Determine the (X, Y) coordinate at the center of the cell enclosing the given text.  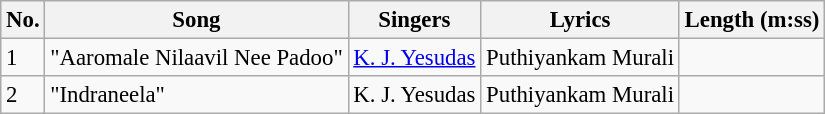
No. (23, 20)
1 (23, 58)
"Indraneela" (196, 95)
2 (23, 95)
Song (196, 20)
"Aaromale Nilaavil Nee Padoo" (196, 58)
Lyrics (580, 20)
Singers (414, 20)
Length (m:ss) (752, 20)
